Extract the (X, Y) coordinate from the center of the cell holding the provided text.  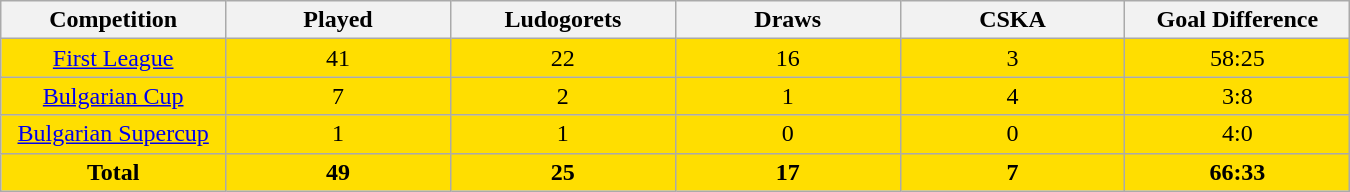
49 (338, 172)
Draws (788, 20)
25 (562, 172)
Played (338, 20)
Goal Difference (1238, 20)
Competition (114, 20)
3:8 (1238, 96)
Ludogorets (562, 20)
First League (114, 58)
17 (788, 172)
16 (788, 58)
Bulgarian Supercup (114, 134)
Total (114, 172)
Bulgarian Cup (114, 96)
3 (1012, 58)
CSKA (1012, 20)
4 (1012, 96)
2 (562, 96)
41 (338, 58)
66:33 (1238, 172)
22 (562, 58)
58:25 (1238, 58)
4:0 (1238, 134)
